Extract the (x, y) coordinate from the center of the cell holding the provided text.  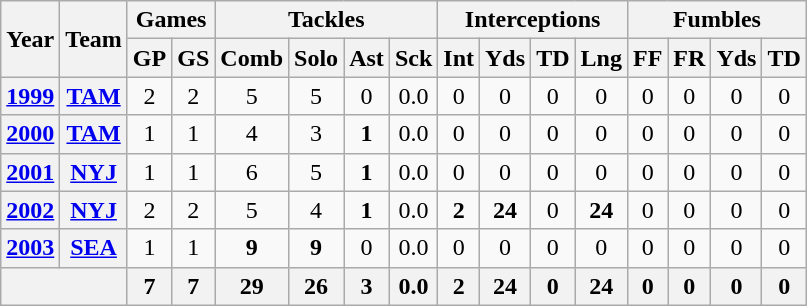
GP (149, 58)
2003 (30, 248)
2001 (30, 172)
29 (252, 286)
1999 (30, 96)
Fumbles (716, 20)
Tackles (326, 20)
SEA (94, 248)
2002 (30, 210)
Year (30, 39)
Interceptions (533, 20)
Comb (252, 58)
Solo (316, 58)
6 (252, 172)
26 (316, 286)
FF (647, 58)
Games (170, 20)
GS (194, 58)
Ast (367, 58)
Lng (601, 58)
Team (94, 39)
Int (459, 58)
2000 (30, 134)
FR (690, 58)
Sck (413, 58)
